Locate the cell with the specified text and output its (X, Y) center coordinate. 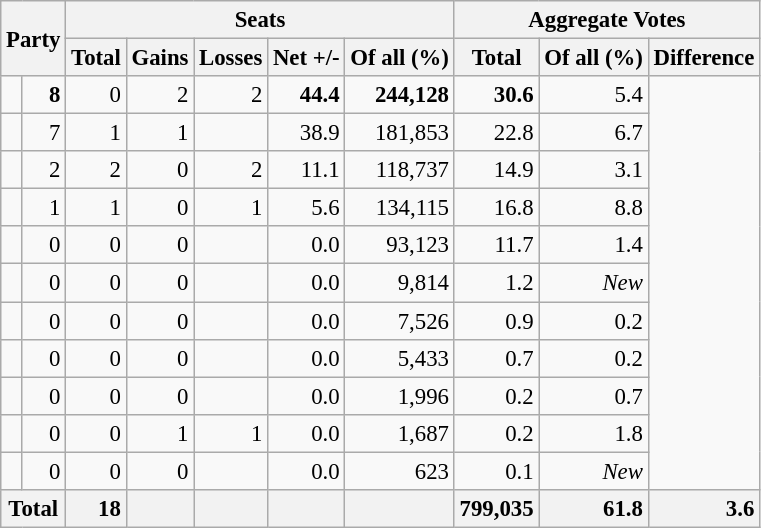
134,115 (400, 208)
14.9 (496, 170)
Gains (160, 58)
0.1 (496, 471)
181,853 (400, 133)
5.6 (306, 208)
Losses (231, 58)
7 (44, 133)
118,737 (400, 170)
799,035 (496, 509)
16.8 (496, 208)
1.2 (496, 283)
93,123 (400, 245)
Aggregate Votes (606, 20)
8.8 (594, 208)
3.6 (704, 509)
38.9 (306, 133)
623 (400, 471)
Seats (260, 20)
61.8 (594, 509)
1.4 (594, 245)
244,128 (400, 95)
Difference (704, 58)
1,687 (400, 433)
0.9 (496, 321)
22.8 (496, 133)
44.4 (306, 95)
Party (34, 38)
6.7 (594, 133)
3.1 (594, 170)
Net +/- (306, 58)
5,433 (400, 358)
1,996 (400, 396)
8 (44, 95)
7,526 (400, 321)
18 (96, 509)
11.7 (496, 245)
30.6 (496, 95)
5.4 (594, 95)
11.1 (306, 170)
9,814 (400, 283)
1.8 (594, 433)
